For the text-containing cell, return its midpoint in [x, y] coordinate format. 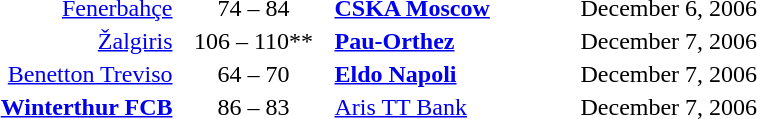
106 – 110** [254, 41]
64 – 70 [254, 74]
Eldo Napoli [454, 74]
Pau-Orthez [454, 41]
